Search for the cell housing the specified text and yield its [X, Y] center coordinate. 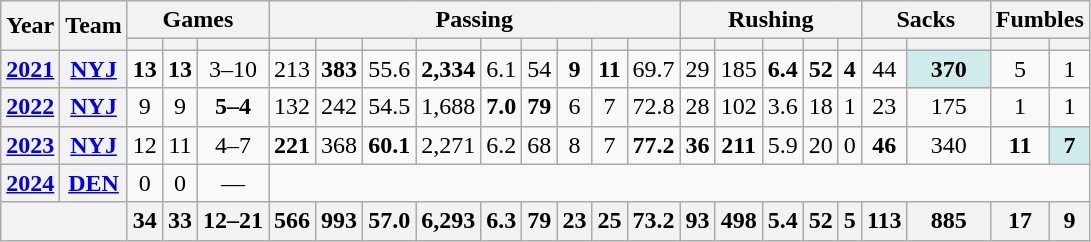
3.6 [782, 107]
28 [698, 107]
17 [1020, 221]
175 [948, 107]
8 [574, 145]
69.7 [654, 69]
2021 [30, 69]
6.1 [502, 69]
2023 [30, 145]
72.8 [654, 107]
242 [340, 107]
25 [610, 221]
3–10 [232, 69]
44 [884, 69]
54 [540, 69]
57.0 [390, 221]
73.2 [654, 221]
36 [698, 145]
2,334 [448, 69]
102 [738, 107]
340 [948, 145]
— [232, 183]
18 [820, 107]
Team [94, 26]
20 [820, 145]
6.4 [782, 69]
77.2 [654, 145]
34 [144, 221]
213 [292, 69]
Rushing [770, 20]
6.2 [502, 145]
6.3 [502, 221]
12–21 [232, 221]
370 [948, 69]
1,688 [448, 107]
4–7 [232, 145]
12 [144, 145]
Passing [475, 20]
211 [738, 145]
885 [948, 221]
5.9 [782, 145]
2,271 [448, 145]
Year [30, 26]
Fumbles [1040, 20]
2022 [30, 107]
6,293 [448, 221]
2024 [30, 183]
5.4 [782, 221]
Games [198, 20]
4 [850, 69]
132 [292, 107]
Sacks [926, 20]
46 [884, 145]
185 [738, 69]
93 [698, 221]
7.0 [502, 107]
368 [340, 145]
54.5 [390, 107]
5–4 [232, 107]
993 [340, 221]
29 [698, 69]
221 [292, 145]
113 [884, 221]
33 [180, 221]
566 [292, 221]
383 [340, 69]
55.6 [390, 69]
6 [574, 107]
68 [540, 145]
498 [738, 221]
DEN [94, 183]
60.1 [390, 145]
